For the text-containing cell, return its midpoint in (x, y) coordinate format. 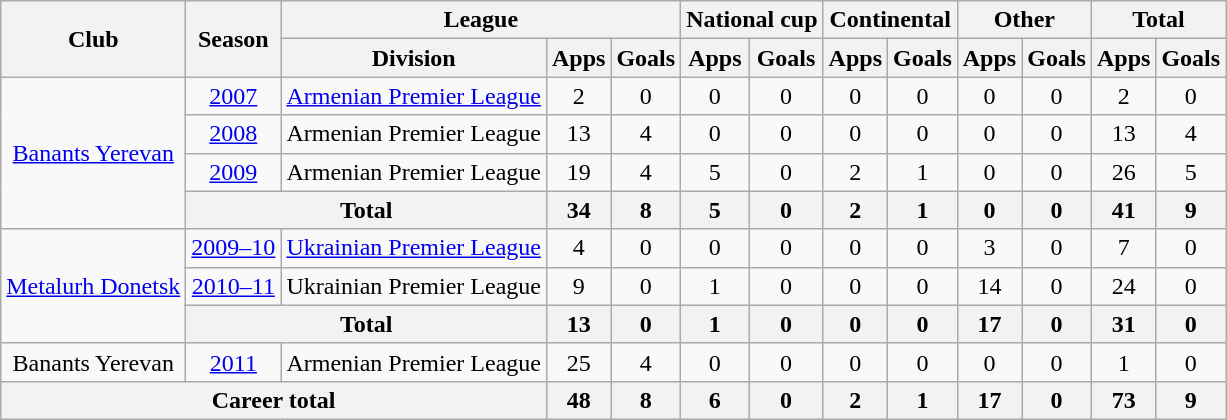
League (481, 20)
26 (1123, 172)
6 (715, 400)
73 (1123, 400)
Division (414, 58)
2011 (234, 362)
2009–10 (234, 248)
Club (94, 39)
2008 (234, 134)
48 (578, 400)
19 (578, 172)
34 (578, 210)
2010–11 (234, 286)
25 (578, 362)
National cup (752, 20)
2009 (234, 172)
31 (1123, 324)
2007 (234, 96)
Metalurh Donetsk (94, 286)
Season (234, 39)
Continental (890, 20)
Career total (274, 400)
7 (1123, 248)
Other (1024, 20)
41 (1123, 210)
24 (1123, 286)
3 (989, 248)
14 (989, 286)
